Find where the given text appears and provide that cell's center as [x, y] coordinate. 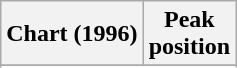
Chart (1996) [72, 34]
Peakposition [189, 34]
